Return the [X, Y] coordinate for the center point of the cell that contains the specified text.  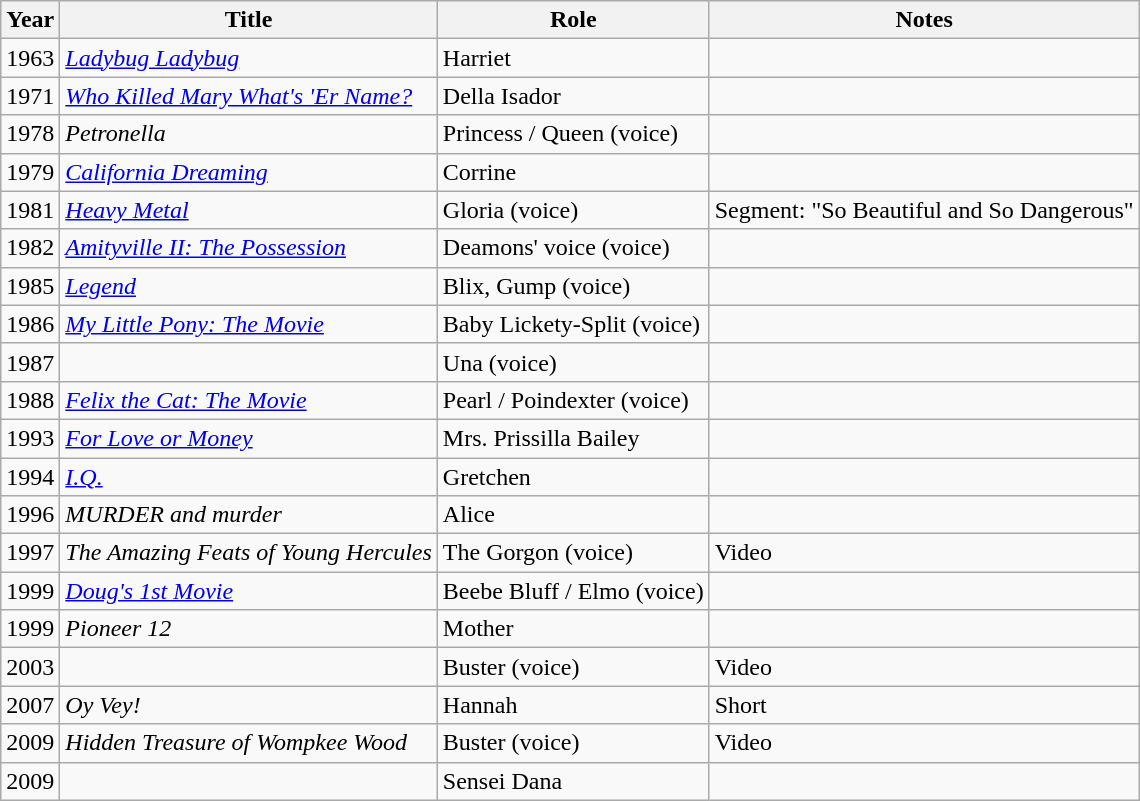
Short [924, 705]
Mrs. Prissilla Bailey [573, 438]
Una (voice) [573, 362]
Princess / Queen (voice) [573, 134]
Title [249, 20]
1979 [30, 172]
Pioneer 12 [249, 629]
1997 [30, 553]
The Gorgon (voice) [573, 553]
Role [573, 20]
Who Killed Mary What's 'Er Name? [249, 96]
1986 [30, 324]
California Dreaming [249, 172]
2007 [30, 705]
1996 [30, 515]
Amityville II: The Possession [249, 248]
Petronella [249, 134]
1988 [30, 400]
Deamons' voice (voice) [573, 248]
Heavy Metal [249, 210]
Pearl / Poindexter (voice) [573, 400]
My Little Pony: The Movie [249, 324]
Oy Vey! [249, 705]
1993 [30, 438]
2003 [30, 667]
Gloria (voice) [573, 210]
Corrine [573, 172]
1963 [30, 58]
I.Q. [249, 477]
Doug's 1st Movie [249, 591]
Hannah [573, 705]
Baby Lickety-Split (voice) [573, 324]
1971 [30, 96]
1987 [30, 362]
Segment: "So Beautiful and So Dangerous" [924, 210]
1981 [30, 210]
Hidden Treasure of Wompkee Wood [249, 743]
MURDER and murder [249, 515]
Harriet [573, 58]
1982 [30, 248]
1994 [30, 477]
1978 [30, 134]
Ladybug Ladybug [249, 58]
Legend [249, 286]
Mother [573, 629]
Beebe Bluff / Elmo (voice) [573, 591]
Alice [573, 515]
Della Isador [573, 96]
For Love or Money [249, 438]
1985 [30, 286]
The Amazing Feats of Young Hercules [249, 553]
Notes [924, 20]
Felix the Cat: The Movie [249, 400]
Blix, Gump (voice) [573, 286]
Year [30, 20]
Gretchen [573, 477]
Sensei Dana [573, 781]
